Provide the [x, y] coordinate of the cell's center where the given text is located.  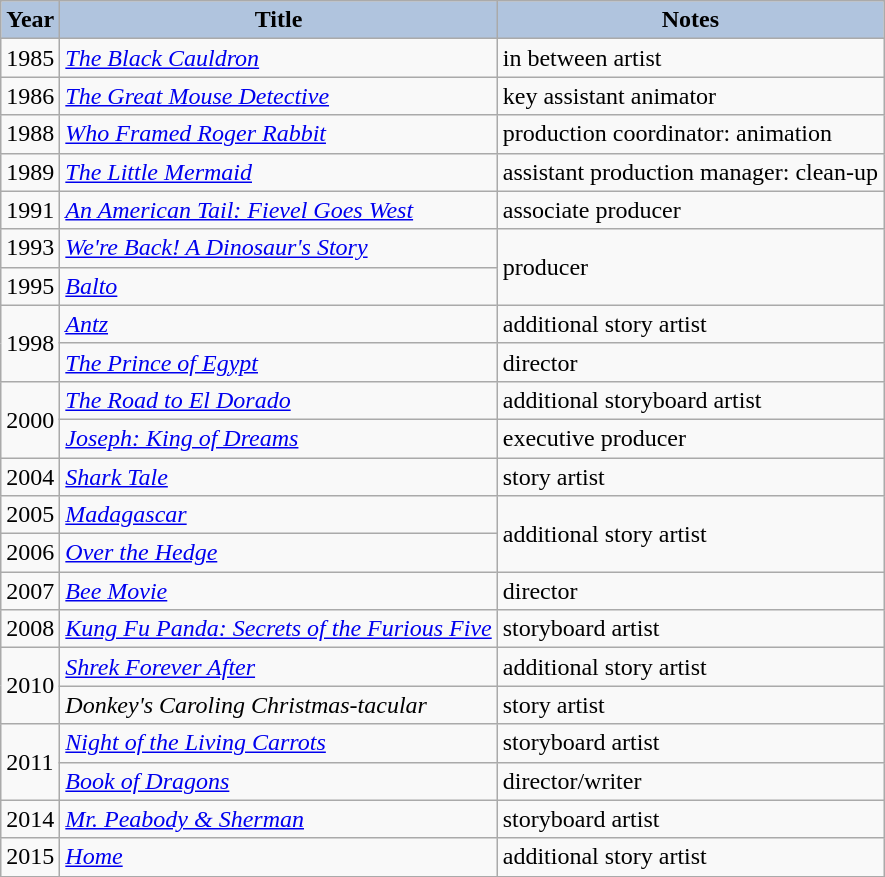
associate producer [690, 210]
2010 [30, 686]
Shrek Forever After [278, 667]
Who Framed Roger Rabbit [278, 134]
The Road to El Dorado [278, 400]
additional storyboard artist [690, 400]
Madagascar [278, 515]
production coordinator: animation [690, 134]
Year [30, 20]
1991 [30, 210]
2014 [30, 819]
Balto [278, 286]
Bee Movie [278, 591]
1986 [30, 96]
We're Back! A Dinosaur's Story [278, 248]
1993 [30, 248]
director/writer [690, 781]
2008 [30, 629]
2004 [30, 477]
Mr. Peabody & Sherman [278, 819]
Over the Hedge [278, 553]
The Black Cauldron [278, 58]
assistant production manager: clean-up [690, 172]
The Prince of Egypt [278, 362]
The Little Mermaid [278, 172]
key assistant animator [690, 96]
The Great Mouse Detective [278, 96]
Donkey's Caroling Christmas-tacular [278, 705]
1985 [30, 58]
Night of the Living Carrots [278, 743]
Antz [278, 324]
Kung Fu Panda: Secrets of the Furious Five [278, 629]
1989 [30, 172]
2011 [30, 762]
2006 [30, 553]
in between artist [690, 58]
executive producer [690, 438]
producer [690, 267]
Title [278, 20]
1988 [30, 134]
2000 [30, 419]
2015 [30, 857]
Joseph: King of Dreams [278, 438]
Notes [690, 20]
1995 [30, 286]
2005 [30, 515]
Book of Dragons [278, 781]
2007 [30, 591]
Shark Tale [278, 477]
An American Tail: Fievel Goes West [278, 210]
Home [278, 857]
1998 [30, 343]
